Capture the cell that displays the provided text and extract its (x, y) central coordinate. 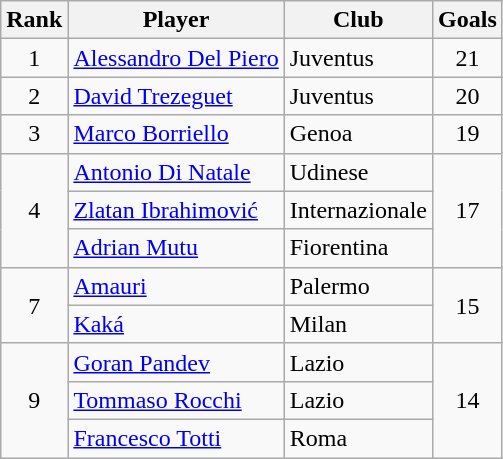
1 (34, 58)
3 (34, 134)
Palermo (358, 286)
Amauri (176, 286)
Goals (468, 20)
Player (176, 20)
Goran Pandev (176, 362)
14 (468, 400)
Club (358, 20)
Milan (358, 324)
Kaká (176, 324)
Marco Borriello (176, 134)
20 (468, 96)
Adrian Mutu (176, 248)
Francesco Totti (176, 438)
19 (468, 134)
2 (34, 96)
Alessandro Del Piero (176, 58)
15 (468, 305)
Genoa (358, 134)
17 (468, 210)
21 (468, 58)
Roma (358, 438)
Udinese (358, 172)
Tommaso Rocchi (176, 400)
Antonio Di Natale (176, 172)
Rank (34, 20)
Internazionale (358, 210)
4 (34, 210)
9 (34, 400)
7 (34, 305)
Zlatan Ibrahimović (176, 210)
David Trezeguet (176, 96)
Fiorentina (358, 248)
